From the cell containing the given text, extract its center point as [X, Y] coordinate. 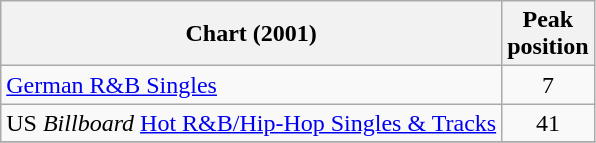
41 [548, 123]
German R&B Singles [252, 85]
US Billboard Hot R&B/Hip-Hop Singles & Tracks [252, 123]
Peakposition [548, 34]
Chart (2001) [252, 34]
7 [548, 85]
